Find where the given text appears and provide that cell's center as (X, Y) coordinate. 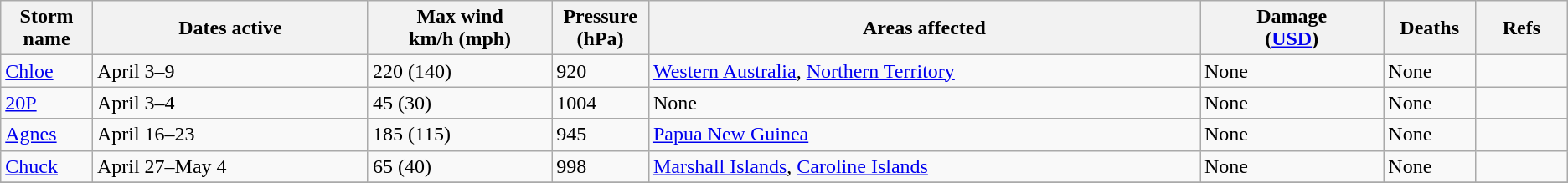
Agnes (47, 135)
Damage(USD) (1292, 28)
April 3–4 (230, 103)
20P (47, 103)
Areas affected (924, 28)
Refs (1521, 28)
Dates active (230, 28)
45 (30) (459, 103)
April 27–May 4 (230, 166)
945 (601, 135)
April 16–23 (230, 135)
Pressure(hPa) (601, 28)
Deaths (1430, 28)
Western Australia, Northern Territory (924, 71)
220 (140) (459, 71)
Papua New Guinea (924, 135)
65 (40) (459, 166)
Marshall Islands, Caroline Islands (924, 166)
998 (601, 166)
920 (601, 71)
Chuck (47, 166)
1004 (601, 103)
Storm name (47, 28)
April 3–9 (230, 71)
Chloe (47, 71)
Max windkm/h (mph) (459, 28)
185 (115) (459, 135)
